Return (X, Y) of the center of cell containing provided text 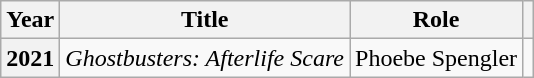
Role (436, 20)
Ghostbusters: Afterlife Scare (205, 58)
Year (30, 20)
2021 (30, 58)
Title (205, 20)
Phoebe Spengler (436, 58)
